Scan for the cell matching the given text and deliver its [x, y] coordinate at center. 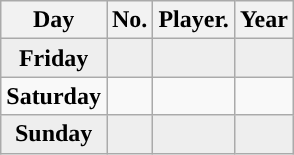
No. [129, 20]
Friday [54, 58]
Day [54, 20]
Sunday [54, 134]
Saturday [54, 96]
Player. [194, 20]
Year [264, 20]
